Determine the [X, Y] coordinate at the center of the cell enclosing the given text.  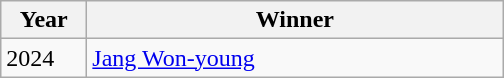
Year [44, 20]
Jang Won-young [295, 58]
2024 [44, 58]
Winner [295, 20]
